Capture the cell that displays the provided text and extract its [x, y] central coordinate. 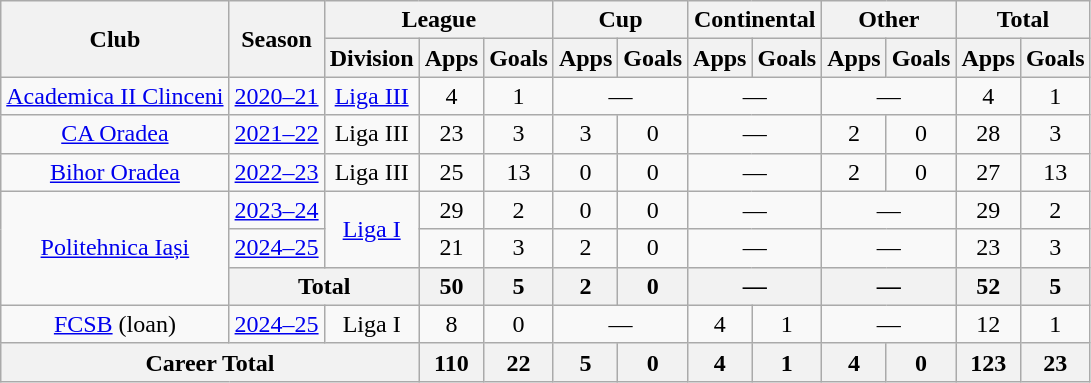
Cup [620, 20]
8 [451, 324]
22 [519, 362]
2023–24 [276, 210]
2021–22 [276, 134]
Continental [755, 20]
12 [988, 324]
Division [372, 58]
Academica II Clinceni [115, 96]
2020–21 [276, 96]
110 [451, 362]
52 [988, 286]
28 [988, 134]
Bihor Oradea [115, 172]
Season [276, 39]
Club [115, 39]
25 [451, 172]
FCSB (loan) [115, 324]
Career Total [210, 362]
123 [988, 362]
League [438, 20]
2022–23 [276, 172]
50 [451, 286]
27 [988, 172]
21 [451, 248]
CA Oradea [115, 134]
Other [889, 20]
Politehnica Iași [115, 248]
